Return [x, y] of the center of cell containing provided text 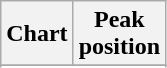
Peakposition [119, 34]
Chart [37, 34]
